Extract the [X, Y] coordinate from the center of the cell holding the provided text.  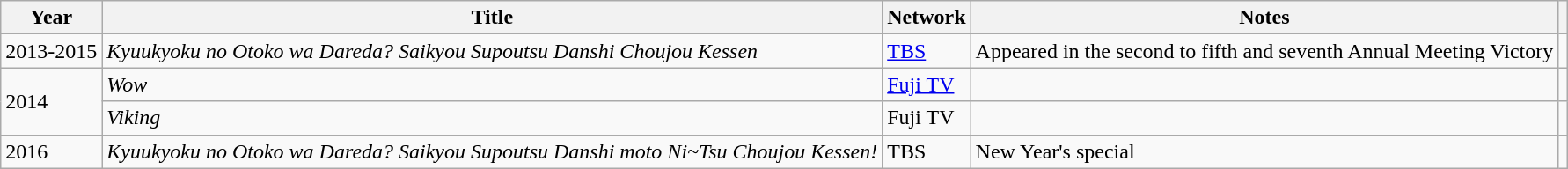
2016 [51, 151]
2013-2015 [51, 51]
Year [51, 18]
Network [927, 18]
Notes [1264, 18]
Appeared in the second to fifth and seventh Annual Meeting Victory [1264, 51]
Wow [493, 84]
Title [493, 18]
Kyuukyoku no Otoko wa Dareda? Saikyou Supoutsu Danshi moto Ni~Tsu Choujou Kessen! [493, 151]
2014 [51, 101]
New Year's special [1264, 151]
Viking [493, 118]
Kyuukyoku no Otoko wa Dareda? Saikyou Supoutsu Danshi Choujou Kessen [493, 51]
